Capture the cell that displays the provided text and extract its [X, Y] central coordinate. 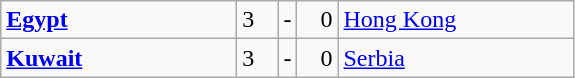
Serbia [456, 58]
Hong Kong [456, 20]
Kuwait [119, 58]
Egypt [119, 20]
